Find where the given text appears and provide that cell's center as [X, Y] coordinate. 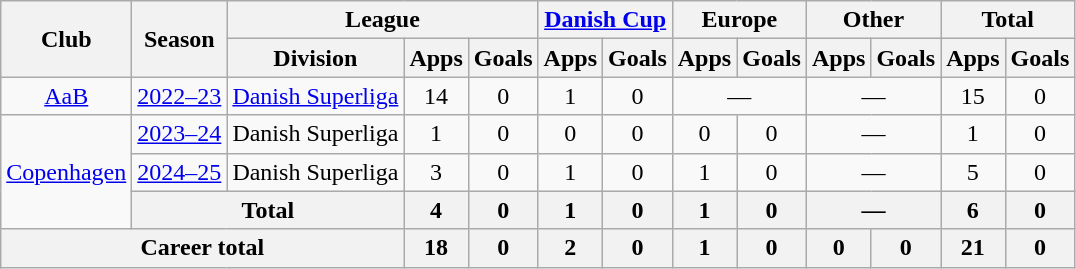
Season [180, 39]
2023–24 [180, 134]
18 [436, 248]
2 [570, 248]
15 [973, 96]
14 [436, 96]
4 [436, 210]
League [382, 20]
Club [66, 39]
6 [973, 210]
AaB [66, 96]
Division [316, 58]
Career total [202, 248]
3 [436, 172]
Europe [739, 20]
Copenhagen [66, 172]
2024–25 [180, 172]
Danish Cup [605, 20]
Other [873, 20]
2022–23 [180, 96]
21 [973, 248]
5 [973, 172]
